Return the [x, y] coordinate for the center point of the cell that contains the specified text.  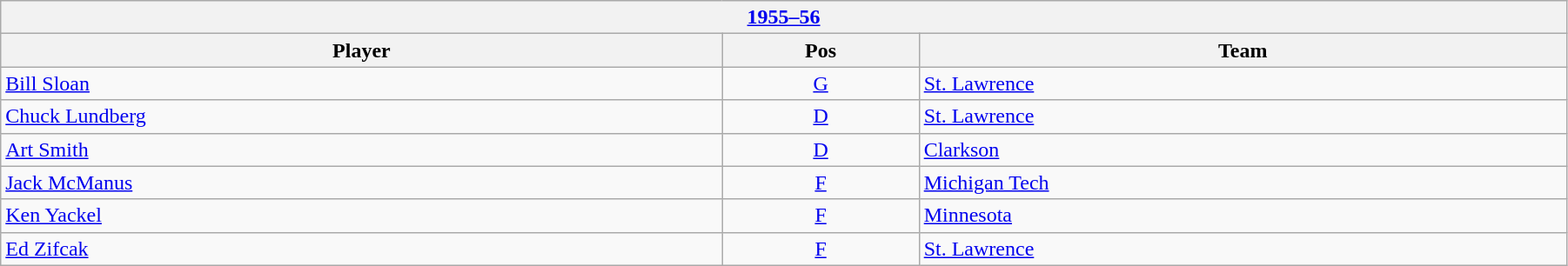
Ken Yackel [362, 216]
G [821, 83]
Pos [821, 50]
Michigan Tech [1243, 183]
Art Smith [362, 150]
Clarkson [1243, 150]
1955–56 [784, 17]
Bill Sloan [362, 83]
Jack McManus [362, 183]
Team [1243, 50]
Ed Zifcak [362, 249]
Minnesota [1243, 216]
Player [362, 50]
Chuck Lundberg [362, 116]
